From the cell containing the given text, extract its center point as [x, y] coordinate. 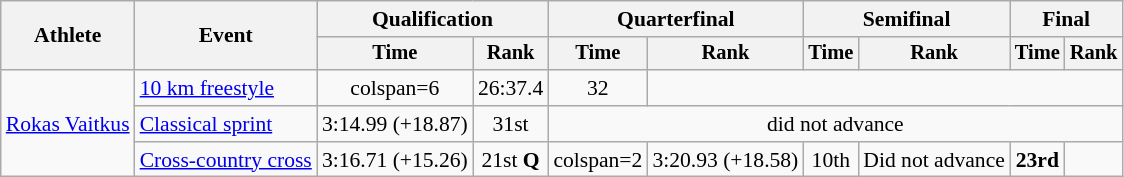
Athlete [68, 36]
26:37.4 [510, 88]
Qualification [432, 19]
Event [226, 36]
Classical sprint [226, 124]
3:14.99 (+18.87) [395, 124]
colspan=6 [395, 88]
31st [510, 124]
10 km freestyle [226, 88]
Rokas Vaitkus [68, 124]
Quarterfinal [676, 19]
Semifinal [906, 19]
Final [1066, 19]
did not advance [835, 124]
32 [598, 88]
